Determine the (x, y) coordinate at the center of the cell enclosing the given text.  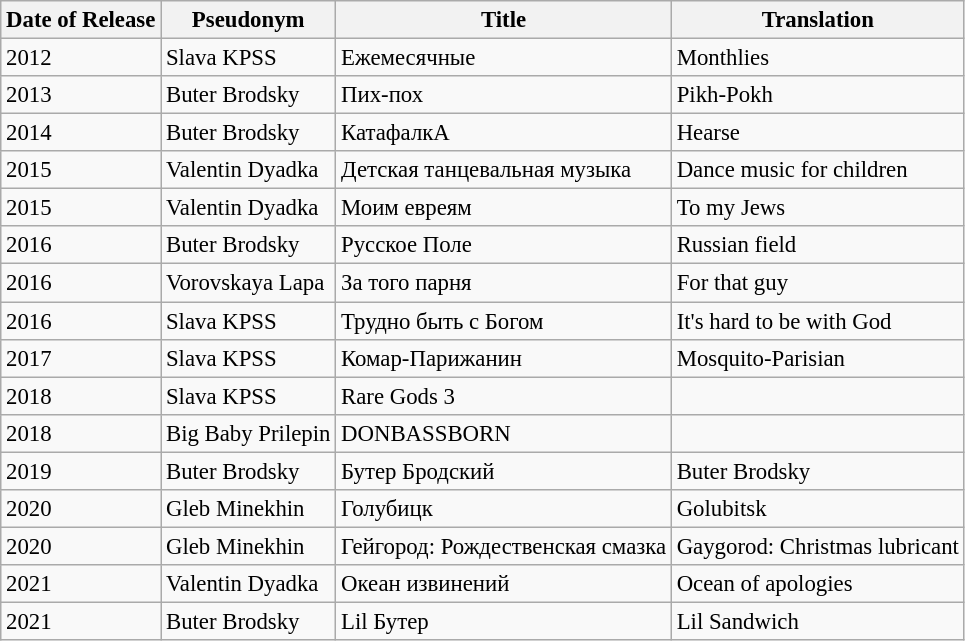
Pikh-Pokh (818, 95)
Pseudonym (248, 20)
Трудно быть с Богом (504, 321)
Russian field (818, 245)
Ocean of apologies (818, 584)
Date of Release (81, 20)
Гейгород: Рождественская смазка (504, 546)
2013 (81, 95)
Translation (818, 20)
Детская танцевальная музыка (504, 170)
For that guy (818, 283)
Big Baby Prilepin (248, 433)
Golubitsk (818, 509)
Lil Бутер (504, 621)
Dance music for children (818, 170)
Ежемесячные (504, 58)
It's hard to be with God (818, 321)
Моим евреям (504, 208)
Hearse (818, 133)
За того парня (504, 283)
2012 (81, 58)
Русское Поле (504, 245)
Title (504, 20)
2017 (81, 358)
To my Jews (818, 208)
Пих-пох (504, 95)
КатафалкА (504, 133)
Monthlies (818, 58)
Комар-Парижанин (504, 358)
Gaygorod: Christmas lubricant (818, 546)
Lil Sandwich (818, 621)
2014 (81, 133)
Rare Gods 3 (504, 396)
2019 (81, 471)
Океан извинений (504, 584)
DONBASSBORN (504, 433)
Vorovskaya Lapa (248, 283)
Бутер Бродский (504, 471)
Mosquito-Parisian (818, 358)
Голубицк (504, 509)
